Provide the [X, Y] coordinate of the cell's center where the given text is located.  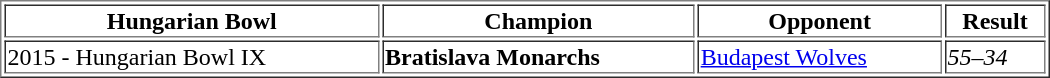
Budapest Wolves [820, 56]
Result [996, 20]
55–34 [996, 56]
Hungarian Bowl [192, 20]
Bratislava Monarchs [538, 56]
Opponent [820, 20]
Champion [538, 20]
2015 - Hungarian Bowl IX [192, 56]
